Search for the cell housing the specified text and yield its (X, Y) center coordinate. 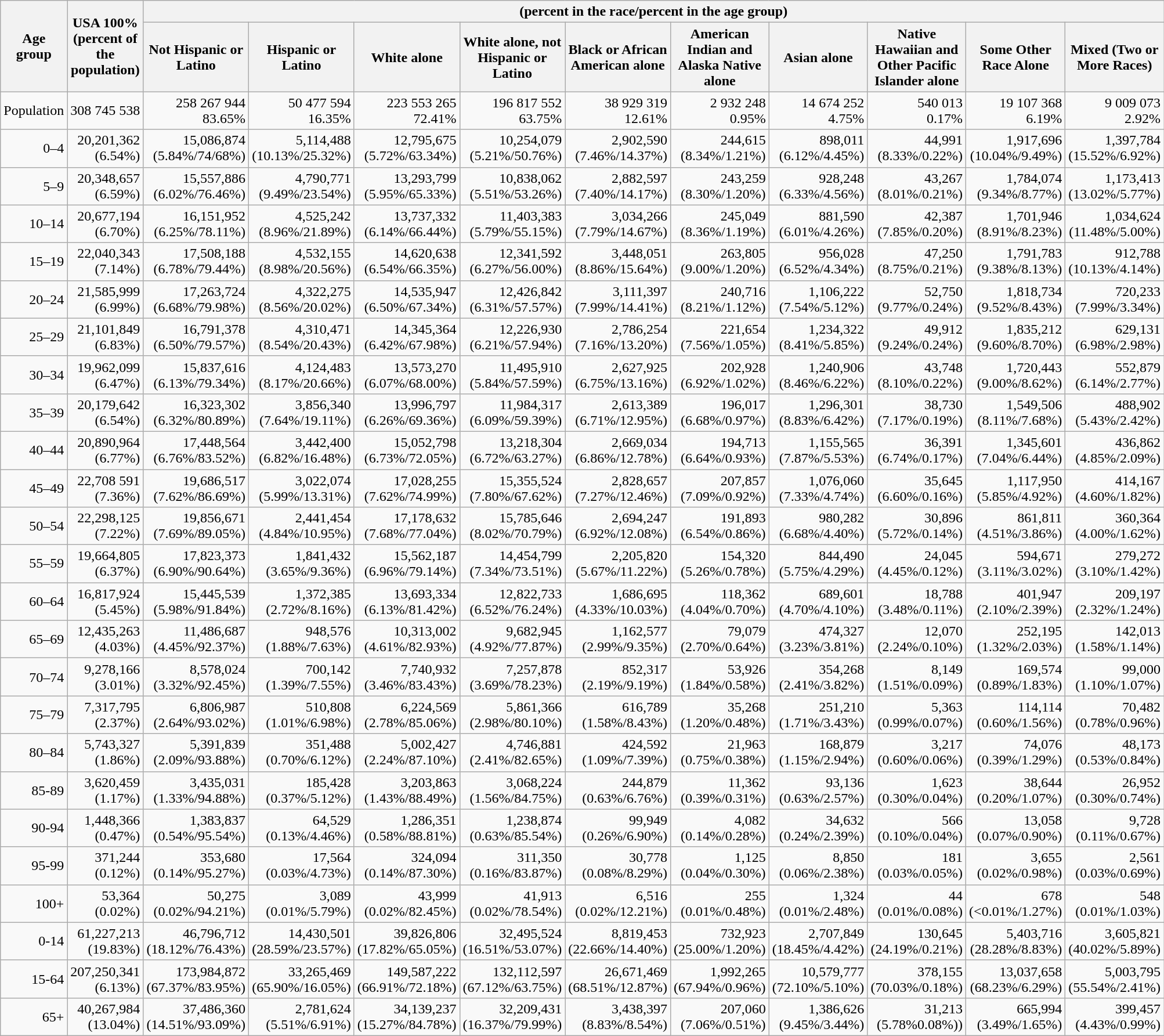
252,195 (1.32%/2.03%) (1015, 640)
15-64 (34, 979)
414,167 (4.60%/1.82%) (1115, 488)
948,576 (1.88%/7.63%) (302, 640)
14,345,364 (6.42%/67.98%) (407, 337)
488,902 (5.43%/2.42%) (1115, 412)
207,250,341 (6.13%) (106, 979)
5,114,488 (10.13%/25.32%) (302, 149)
22,040,343 (7.14%) (106, 261)
20,201,362 (6.54%) (106, 149)
38,644 (0.20%/1.07%) (1015, 790)
12,341,592 (6.27%/56.00%) (512, 261)
32,495,524 (16.51%/53.07%) (512, 941)
2,781,624 (5.51%/6.91%) (302, 1017)
70,482 (0.78%/0.96%) (1115, 715)
1,720,443 (9.00%/8.62%) (1015, 375)
20–24 (34, 299)
1,234,322 (8.41%/5.85%) (818, 337)
20,179,642 (6.54%) (106, 412)
11,403,383 (5.79%/55.15%) (512, 224)
1,076,060 (7.33%/4.74%) (818, 488)
41,913 (0.02%/78.54%) (512, 903)
20,677,194 (6.70%) (106, 224)
221,654 (7.56%/1.05%) (720, 337)
263,805 (9.00%/1.20%) (720, 261)
185,428 (0.37%/5.12%) (302, 790)
3,217 (0.60%/0.06%) (917, 752)
39,826,806 (17.82%/65.05%) (407, 941)
3,605,821 (40.02%/5.89%) (1115, 941)
244,879 (0.63%/6.76%) (618, 790)
255 (0.01%/0.48%) (720, 903)
22,298,125 (7.22%) (106, 526)
130,645 (24.19%/0.21%) (917, 941)
2,441,454 (4.84%/10.95%) (302, 526)
1,155,565 (7.87%/5.53%) (818, 450)
881,590 (6.01%/4.26%) (818, 224)
32,209,431 (16.37%/79.99%) (512, 1017)
99,000 (1.10%/1.07%) (1115, 677)
12,822,733 (6.52%/76.24%) (512, 601)
1,835,212 (9.60%/8.70%) (1015, 337)
3,034,266 (7.79%/14.67%) (618, 224)
15,086,874 (5.84%/74/68%) (196, 149)
2,561 (0.03%/0.69%) (1115, 866)
30,778 (0.08%/8.29%) (618, 866)
90-94 (34, 828)
1,701,946 (8.91%/8.23%) (1015, 224)
678 (<0.01%/1.27%) (1015, 903)
8,578,024 (3.32%/92.45%) (196, 677)
Black or African American alone (618, 57)
20,348,657 (6.59%) (106, 186)
1,034,624 (11.48%/5.00%) (1115, 224)
10,838,062 (5.51%/53.26%) (512, 186)
74,076 (0.39%/1.29%) (1015, 752)
5,743,327 (1.86%) (106, 752)
3,856,340 (7.64%/19.11%) (302, 412)
1,623 (0.30%/0.04%) (917, 790)
12,795,675 (5.72%/63.34%) (407, 149)
5–9 (34, 186)
21,101,849 (6.83%) (106, 337)
548 (0.01%/1.03%) (1115, 903)
60–64 (34, 601)
13,996,797 (6.26%/69.36%) (407, 412)
436,862 (4.85%/2.09%) (1115, 450)
844,490 (5.75%/4.29%) (818, 564)
474,327 (3.23%/3.81%) (818, 640)
15,837,616 (6.13%/79.34%) (196, 375)
142,013 (1.58%/1.14%) (1115, 640)
2 932 2480.95% (720, 110)
700,142 (1.39%/7.55%) (302, 677)
12,426,842 (6.31%/57.57%) (512, 299)
1,106,222 (7.54%/5.12%) (818, 299)
American Indian and Alaska Native alone (720, 57)
5,003,795 (55.54%/2.41%) (1115, 979)
13,693,334 (6.13%/81.42%) (407, 601)
154,320 (5.26%/0.78%) (720, 564)
Not Hispanic or Latino (196, 57)
9,728 (0.11%/0.67%) (1115, 828)
114,114 (0.60%/1.56%) (1015, 715)
378,155 (70.03%/0.18%) (917, 979)
43,748 (8.10%/0.22%) (917, 375)
5,391,839 (2.09%/93.88%) (196, 752)
24,045 (4.45%/0.12%) (917, 564)
2,669,034 (6.86%/12.78%) (618, 450)
30,896 (5.72%/0.14%) (917, 526)
4,525,242 (8.96%/21.89%) (302, 224)
1,286,351 (0.58%/88.81%) (407, 828)
258 267 94483.65% (196, 110)
616,789 (1.58%/8.43%) (618, 715)
14,430,501 (28.59%/23.57%) (302, 941)
17,823,373 (6.90%/90.64%) (196, 564)
1,386,626 (9.45%/3.44%) (818, 1017)
243,259 (8.30%/1.20%) (720, 186)
46,796,712 (18.12%/76.43%) (196, 941)
8,850 (0.06%/2.38%) (818, 866)
80–84 (34, 752)
3,089 (0.01%/5.79%) (302, 903)
424,592 (1.09%/7.39%) (618, 752)
16,817,924 (5.45%) (106, 601)
196 817 55263.75% (512, 110)
2,902,590 (7.46%/14.37%) (618, 149)
308 745 538 (106, 110)
10,579,777 (72.10%/5.10%) (818, 979)
1,818,734 (9.52%/8.43%) (1015, 299)
4,790,771 (9.49%/23.54%) (302, 186)
324,094 (0.14%/87.30%) (407, 866)
53,364 (0.02%) (106, 903)
1,791,783 (9.38%/8.13%) (1015, 261)
17,028,255 (7.62%/74.99%) (407, 488)
1,686,695 (4.33%/10.03%) (618, 601)
45–49 (34, 488)
15,052,798 (6.73%/72.05%) (407, 450)
8,149 (1.51%/0.09%) (917, 677)
209,197 (2.32%/1.24%) (1115, 601)
353,680 (0.14%/95.27%) (196, 866)
10,254,079 (5.21%/50.76%) (512, 149)
Some Other Race Alone (1015, 57)
1,397,784 (15.52%/6.92%) (1115, 149)
3,442,400 (6.82%/16.48%) (302, 450)
244,615 (8.34%/1.21%) (720, 149)
3,203,863 (1.43%/88.49%) (407, 790)
Population (34, 110)
70–74 (34, 677)
9,682,945 (4.92%/77.87%) (512, 640)
99,949 (0.26%/6.90%) (618, 828)
85-89 (34, 790)
980,282 (6.68%/4.40%) (818, 526)
79,079 (2.70%/0.64%) (720, 640)
61,227,213 (19.83%) (106, 941)
898,011 (6.12%/4.45%) (818, 149)
Age group (34, 46)
132,112,597 (67.12%/63.75%) (512, 979)
149,587,222 (66.91%/72.18%) (407, 979)
9 009 0732.92% (1115, 110)
9,278,166 (3.01%) (106, 677)
53,926 (1.84%/0.58%) (720, 677)
1,345,601 (7.04%/6.44%) (1015, 450)
USA 100% (percent of the population) (106, 46)
207,857 (7.09%/0.92%) (720, 488)
15,445,539 (5.98%/91.84%) (196, 601)
251,210 (1.71%/3.43%) (818, 715)
371,244 (0.12%) (106, 866)
3,022,074 (5.99%/13.31%) (302, 488)
3,111,397 (7.99%/14.41%) (618, 299)
173,984,872 (67.37%/83.95%) (196, 979)
38,730 (7.17%/0.19%) (917, 412)
25–29 (34, 337)
8,819,453 (22.66%/14.40%) (618, 941)
40,267,984 (13.04%) (106, 1017)
1,383,837 (0.54%/95.54%) (196, 828)
15,355,524 (7.80%/67.62%) (512, 488)
2,828,657 (7.27%/12.46%) (618, 488)
44,991 (8.33%/0.22%) (917, 149)
21,585,999 (6.99%) (106, 299)
35,268 (1.20%/0.48%) (720, 715)
19,962,099 (6.47%) (106, 375)
11,984,317 (6.09%/59.39%) (512, 412)
351,488 (0.70%/6.12%) (302, 752)
629,131 (6.98%/2.98%) (1115, 337)
19,664,805 (6.37%) (106, 564)
2,786,254 (7.16%/13.20%) (618, 337)
40–44 (34, 450)
14 674 2524.75% (818, 110)
665,994 (3.49%/1.65%) (1015, 1017)
93,136 (0.63%/2.57%) (818, 790)
11,362 (0.39%/0.31%) (720, 790)
566 (0.10%/0.04%) (917, 828)
White alone (407, 57)
118,362 (4.04%/0.70%) (720, 601)
3,620,459 (1.17%) (106, 790)
1,324 (0.01%/2.48%) (818, 903)
240,716 (8.21%/1.12%) (720, 299)
912,788 (10.13%/4.14%) (1115, 261)
33,265,469 (65.90%/16.05%) (302, 979)
Asian alone (818, 57)
65–69 (34, 640)
(percent in the race/percent in the age group) (653, 12)
55–59 (34, 564)
181 (0.03%/0.05%) (917, 866)
2,707,849 (18.45%/4.42%) (818, 941)
1,173,413 (13.02%/5.77%) (1115, 186)
1,296,301 (8.83%/6.42%) (818, 412)
732,923 (25.00%/1.20%) (720, 941)
4,310,471 (8.54%/20.43%) (302, 337)
1,992,265 (67.94%/0.96%) (720, 979)
1,372,385 (2.72%/8.16%) (302, 601)
26,671,469 (68.51%/12.87%) (618, 979)
1,784,074 (9.34%/8.77%) (1015, 186)
44 (0.01%/0.08%) (917, 903)
34,139,237 (15.27%/84.78%) (407, 1017)
540 0130.17% (917, 110)
15,785,646 (8.02%/70.79%) (512, 526)
19 107 3686.19% (1015, 110)
13,058 (0.07%/0.90%) (1015, 828)
75–79 (34, 715)
11,495,910 (5.84%/57.59%) (512, 375)
7,317,795 (2.37%) (106, 715)
5,861,366 (2.98%/80.10%) (512, 715)
18,788 (3.48%/0.11%) (917, 601)
3,435,031 (1.33%/94.88%) (196, 790)
168,879 (1.15%/2.94%) (818, 752)
17,178,632 (7.68%/77.04%) (407, 526)
5,363 (0.99%/0.07%) (917, 715)
10,313,002 (4.61%/82.93%) (407, 640)
43,999 (0.02%/82.45%) (407, 903)
Native Hawaiian and Other Pacific Islander alone (917, 57)
20,890,964 (6.77%) (106, 450)
4,124,483 (8.17%/20.66%) (302, 375)
43,267 (8.01%/0.21%) (917, 186)
11,486,687 (4.45%/92.37%) (196, 640)
42,387 (7.85%/0.20%) (917, 224)
4,746,881 (2.41%/82.65%) (512, 752)
19,686,517 (7.62%/86.69%) (196, 488)
1,117,950 (5.85%/4.92%) (1015, 488)
50,275 (0.02%/94.21%) (196, 903)
1,238,874 (0.63%/85.54%) (512, 828)
6,516 (0.02%/12.21%) (618, 903)
13,037,658 (68.23%/6.29%) (1015, 979)
47,250 (8.75%/0.21%) (917, 261)
401,947 (2.10%/2.39%) (1015, 601)
3,448,051 (8.86%/15.64%) (618, 261)
14,454,799 (7.34%/73.51%) (512, 564)
64,529 (0.13%/4.46%) (302, 828)
35,645 (6.60%/0.16%) (917, 488)
169,574 (0.89%/1.83%) (1015, 677)
5,403,716 (28.28%/8.83%) (1015, 941)
552,879 (6.14%/2.77%) (1115, 375)
3,655 (0.02%/0.98%) (1015, 866)
6,806,987 (2.64%/93.02%) (196, 715)
2,882,597 (7.40%/14.17%) (618, 186)
245,049 (8.36%/1.19%) (720, 224)
31,213 (5.78%0.08%)) (917, 1017)
1,549,506 (8.11%/7.68%) (1015, 412)
2,694,247 (6.92%/12.08%) (618, 526)
50–54 (34, 526)
3,438,397 (8.83%/8.54%) (618, 1017)
15–19 (34, 261)
13,293,799 (5.95%/65.33%) (407, 186)
52,750 (9.77%/0.24%) (917, 299)
2,627,925 (6.75%/13.16%) (618, 375)
36,391 (6.74%/0.17%) (917, 450)
861,811 (4.51%/3.86%) (1015, 526)
16,323,302 (6.32%/80.89%) (196, 412)
6,224,569 (2.78%/85.06%) (407, 715)
15,562,187 (6.96%/79.14%) (407, 564)
Hispanic or Latino (302, 57)
852,317 (2.19%/9.19%) (618, 677)
19,856,671 (7.69%/89.05%) (196, 526)
21,963 (0.75%/0.38%) (720, 752)
194,713 (6.64%/0.93%) (720, 450)
12,070 (2.24%/0.10%) (917, 640)
223 553 26572.41% (407, 110)
7,257,878 (3.69%/78.23%) (512, 677)
1,240,906 (8.46%/6.22%) (818, 375)
35–39 (34, 412)
48,173 (0.53%/0.84%) (1115, 752)
1,448,366 (0.47%) (106, 828)
1,841,432 (3.65%/9.36%) (302, 564)
1,917,696 (10.04%/9.49%) (1015, 149)
311,350 (0.16%/83.87%) (512, 866)
2,613,389 (6.71%/12.95%) (618, 412)
4,532,155 (8.98%/20.56%) (302, 261)
360,364 (4.00%/1.62%) (1115, 526)
17,448,564 (6.76%/83.52%) (196, 450)
14,535,947 (6.50%/67.34%) (407, 299)
17,263,724 (6.68%/79.98%) (196, 299)
16,151,952 (6.25%/78.11%) (196, 224)
17,564 (0.03%/4.73%) (302, 866)
7,740,932 (3.46%/83.43%) (407, 677)
207,060 (7.06%/0.51%) (720, 1017)
34,632 (0.24%/2.39%) (818, 828)
191,893 (6.54%/0.86%) (720, 526)
689,601 (4.70%/4.10%) (818, 601)
4,082 (0.14%/0.28%) (720, 828)
Mixed (Two or More Races) (1115, 57)
50 477 59416.35% (302, 110)
510,808 (1.01%/6.98%) (302, 715)
720,233 (7.99%/3.34%) (1115, 299)
202,928 (6.92%/1.02%) (720, 375)
12,226,930 (6.21%/57.94%) (512, 337)
16,791,378 (6.50%/79.57%) (196, 337)
37,486,360 (14.51%/93.09%) (196, 1017)
354,268 (2.41%/3.82%) (818, 677)
5,002,427 (2.24%/87.10%) (407, 752)
928,248 (6.33%/4.56%) (818, 186)
49,912 (9.24%/0.24%) (917, 337)
196,017 (6.68%/0.97%) (720, 412)
399,457 (4.43%/0.99%) (1115, 1017)
13,737,332 (6.14%/66.44%) (407, 224)
30–34 (34, 375)
38 929 31912.61% (618, 110)
1,162,577 (2.99%/9.35%) (618, 640)
100+ (34, 903)
22,708 591 (7.36%) (106, 488)
2,205,820 (5.67%/11.22%) (618, 564)
956,028 (6.52%/4.34%) (818, 261)
12,435,263 (4.03%) (106, 640)
14,620,638 (6.54%/66.35%) (407, 261)
1,125 (0.04%/0.30%) (720, 866)
594,671 (3.11%/3.02%) (1015, 564)
3,068,224 (1.56%/84.75%) (512, 790)
95-99 (34, 866)
10–14 (34, 224)
65+ (34, 1017)
0–4 (34, 149)
17,508,188 (6.78%/79.44%) (196, 261)
13,573,270 (6.07%/68.00%) (407, 375)
0-14 (34, 941)
279,272 (3.10%/1.42%) (1115, 564)
26,952 (0.30%/0.74%) (1115, 790)
13,218,304 (6.72%/63.27%) (512, 450)
White alone, not Hispanic or Latino (512, 57)
4,322,275 (8.56%/20.02%) (302, 299)
15,557,886 (6.02%/76.46%) (196, 186)
